For the text-containing cell, return its midpoint in [X, Y] coordinate format. 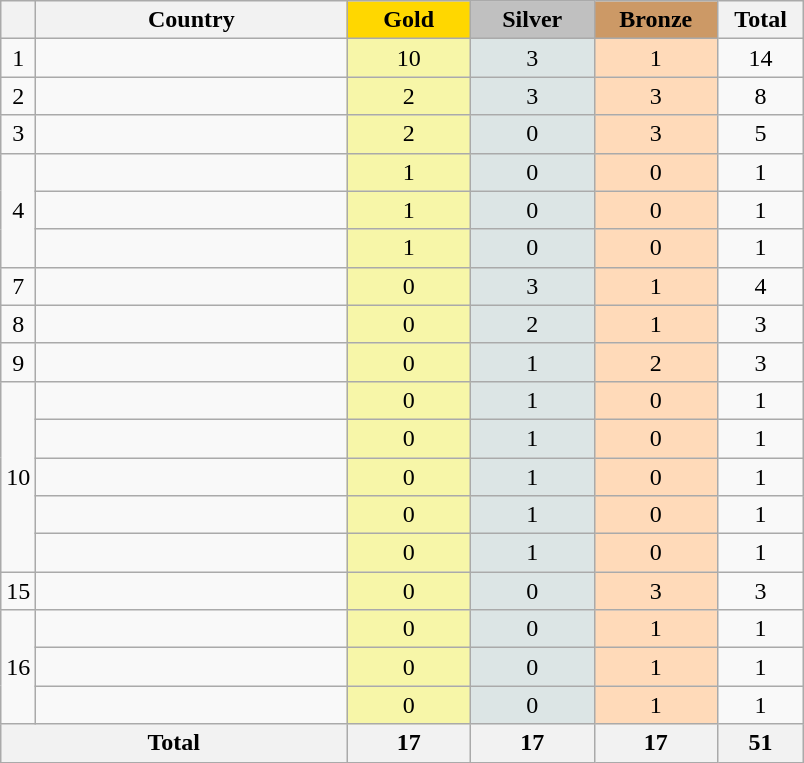
51 [761, 743]
5 [761, 134]
Silver [532, 20]
Gold [409, 20]
Bronze [656, 20]
16 [18, 667]
14 [761, 58]
15 [18, 591]
Country [192, 20]
7 [18, 286]
9 [18, 362]
